Pinpoint the cell where the given text exists, returning its [X, Y] midpoint coordinate. 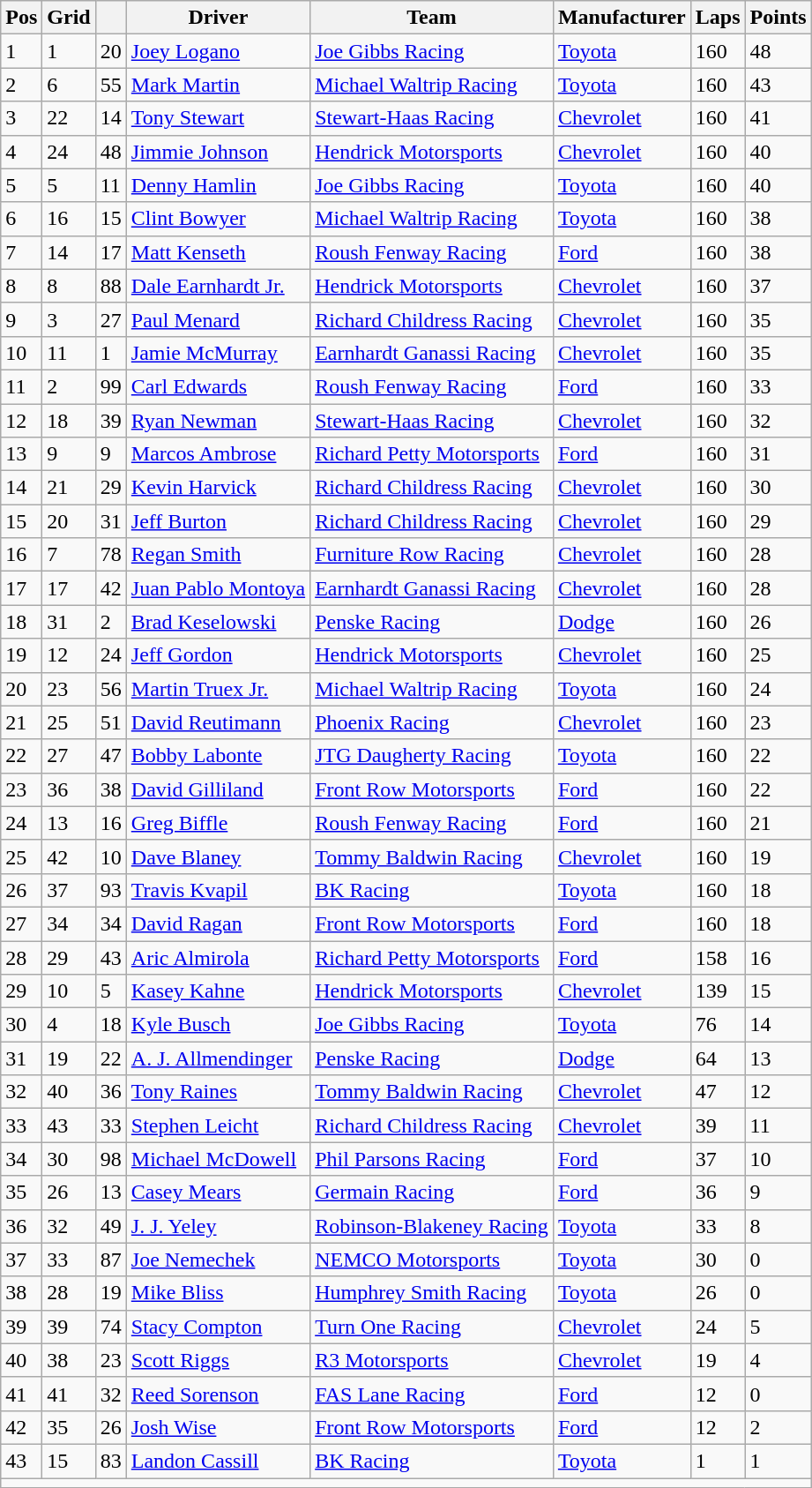
78 [111, 555]
Joe Nemechek [218, 1260]
Casey Mears [218, 1193]
Ryan Newman [218, 421]
Jimmie Johnson [218, 152]
Martin Truex Jr. [218, 689]
56 [111, 689]
Jamie McMurray [218, 353]
Josh Wise [218, 1427]
Turn One Racing [432, 1327]
Points [778, 18]
Dale Earnhardt Jr. [218, 286]
49 [111, 1226]
R3 Motorsports [432, 1360]
Aric Almirola [218, 957]
Phil Parsons Racing [432, 1159]
Mark Martin [218, 85]
David Ragan [218, 923]
98 [111, 1159]
A. J. Allmendinger [218, 1058]
Furniture Row Racing [432, 555]
Joey Logano [218, 51]
Travis Kvapil [218, 890]
Driver [218, 18]
55 [111, 85]
Jeff Burton [218, 521]
Bobby Labonte [218, 756]
JTG Daugherty Racing [432, 756]
93 [111, 890]
83 [111, 1461]
NEMCO Motorsports [432, 1260]
Kyle Busch [218, 1025]
Juan Pablo Montoya [218, 588]
David Gilliland [218, 789]
J. J. Yeley [218, 1226]
Kasey Kahne [218, 991]
64 [718, 1058]
Mike Bliss [218, 1293]
Greg Biffle [218, 823]
Kevin Harvick [218, 488]
Clint Bowyer [218, 219]
Tony Raines [218, 1092]
99 [111, 386]
Germain Racing [432, 1193]
Matt Kenseth [218, 252]
Humphrey Smith Racing [432, 1293]
76 [718, 1025]
Stephen Leicht [218, 1125]
Dave Blaney [218, 856]
Reed Sorenson [218, 1394]
Denny Hamlin [218, 185]
Landon Cassill [218, 1461]
Tony Stewart [218, 118]
Grid [69, 18]
Regan Smith [218, 555]
Jeff Gordon [218, 655]
Robinson-Blakeney Racing [432, 1226]
139 [718, 991]
Stacy Compton [218, 1327]
Paul Menard [218, 319]
David Reutimann [218, 722]
158 [718, 957]
87 [111, 1260]
Michael McDowell [218, 1159]
Team [432, 18]
88 [111, 286]
FAS Lane Racing [432, 1394]
Marcos Ambrose [218, 454]
Scott Riggs [218, 1360]
74 [111, 1327]
Pos [21, 18]
Manufacturer [622, 18]
Phoenix Racing [432, 722]
Brad Keselowski [218, 622]
Carl Edwards [218, 386]
51 [111, 722]
Laps [718, 18]
